Return (x, y) of the center of cell containing provided text 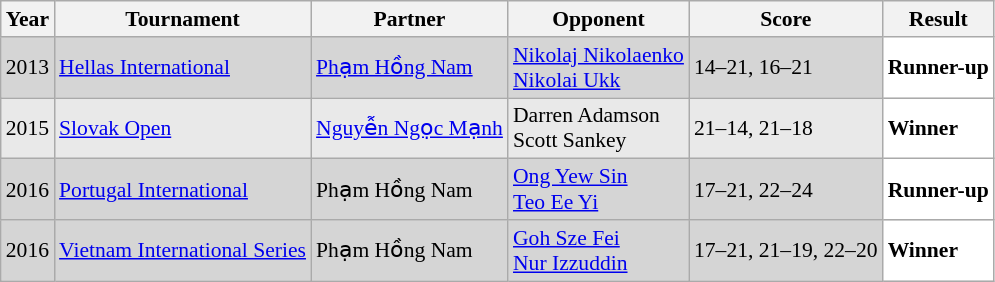
2015 (28, 128)
21–14, 21–18 (786, 128)
Tournament (182, 19)
Vietnam International Series (182, 250)
Partner (410, 19)
Score (786, 19)
17–21, 22–24 (786, 190)
Portugal International (182, 190)
Slovak Open (182, 128)
2013 (28, 68)
Ong Yew Sin Teo Ee Yi (598, 190)
Nikolaj Nikolaenko Nikolai Ukk (598, 68)
Result (938, 19)
Hellas International (182, 68)
Opponent (598, 19)
Darren Adamson Scott Sankey (598, 128)
Nguyễn Ngọc Mạnh (410, 128)
Goh Sze Fei Nur Izzuddin (598, 250)
17–21, 21–19, 22–20 (786, 250)
14–21, 16–21 (786, 68)
Year (28, 19)
